Return the (X, Y) coordinate for the center point of the cell that contains the specified text.  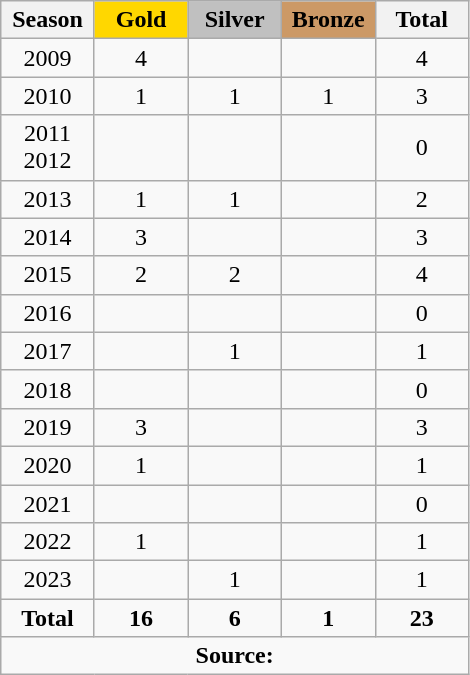
6 (235, 618)
2009 (48, 58)
2018 (48, 389)
2019 (48, 427)
Silver (235, 20)
2021 (48, 503)
2020 (48, 465)
2016 (48, 313)
2017 (48, 351)
2023 (48, 580)
2014 (48, 237)
2015 (48, 275)
Gold (141, 20)
Source: (235, 656)
2010 (48, 96)
23 (422, 618)
2022 (48, 542)
Season (48, 20)
2011 2012 (48, 148)
16 (141, 618)
Bronze (328, 20)
2013 (48, 199)
